From the cell containing the given text, extract its center point as (x, y) coordinate. 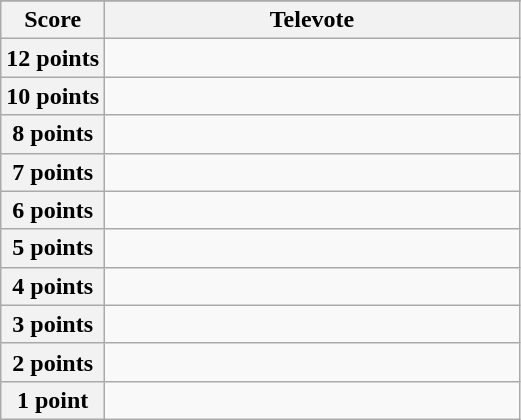
Score (53, 20)
7 points (53, 172)
Televote (312, 20)
2 points (53, 362)
5 points (53, 248)
1 point (53, 400)
3 points (53, 324)
6 points (53, 210)
4 points (53, 286)
12 points (53, 58)
10 points (53, 96)
8 points (53, 134)
